Return the [X, Y] coordinate for the center point of the cell that contains the specified text.  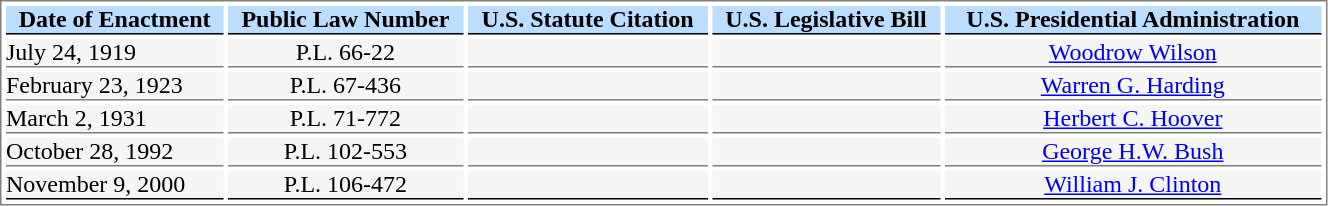
U.S. Legislative Bill [826, 20]
U.S. Presidential Administration [1132, 20]
Herbert C. Hoover [1132, 119]
George H.W. Bush [1132, 152]
William J. Clinton [1132, 185]
Date of Enactment [114, 20]
P.L. 106-472 [346, 185]
November 9, 2000 [114, 185]
Woodrow Wilson [1132, 53]
Public Law Number [346, 20]
October 28, 1992 [114, 152]
July 24, 1919 [114, 53]
U.S. Statute Citation [588, 20]
March 2, 1931 [114, 119]
P.L. 67-436 [346, 86]
P.L. 66-22 [346, 53]
February 23, 1923 [114, 86]
P.L. 102-553 [346, 152]
P.L. 71-772 [346, 119]
Warren G. Harding [1132, 86]
